Output the [x, y] coordinate of the center of the cell containing the given text.  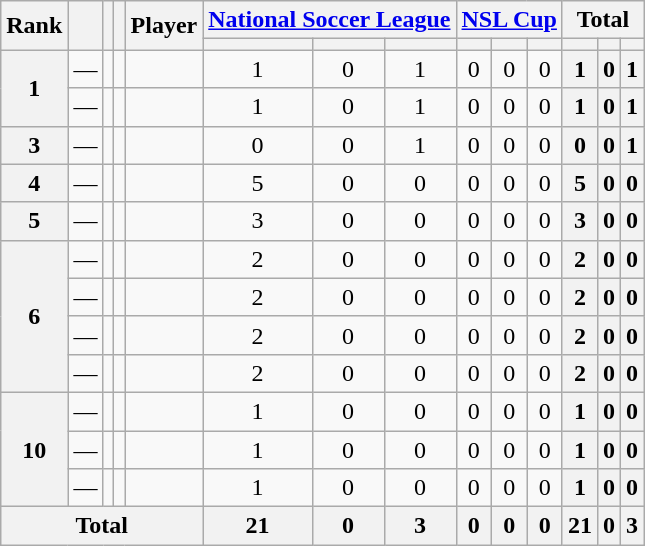
NSL Cup [509, 20]
National Soccer League [330, 20]
Player [164, 26]
Rank [34, 26]
4 [34, 183]
10 [34, 449]
6 [34, 316]
